Find where the given text appears and provide that cell's center as [x, y] coordinate. 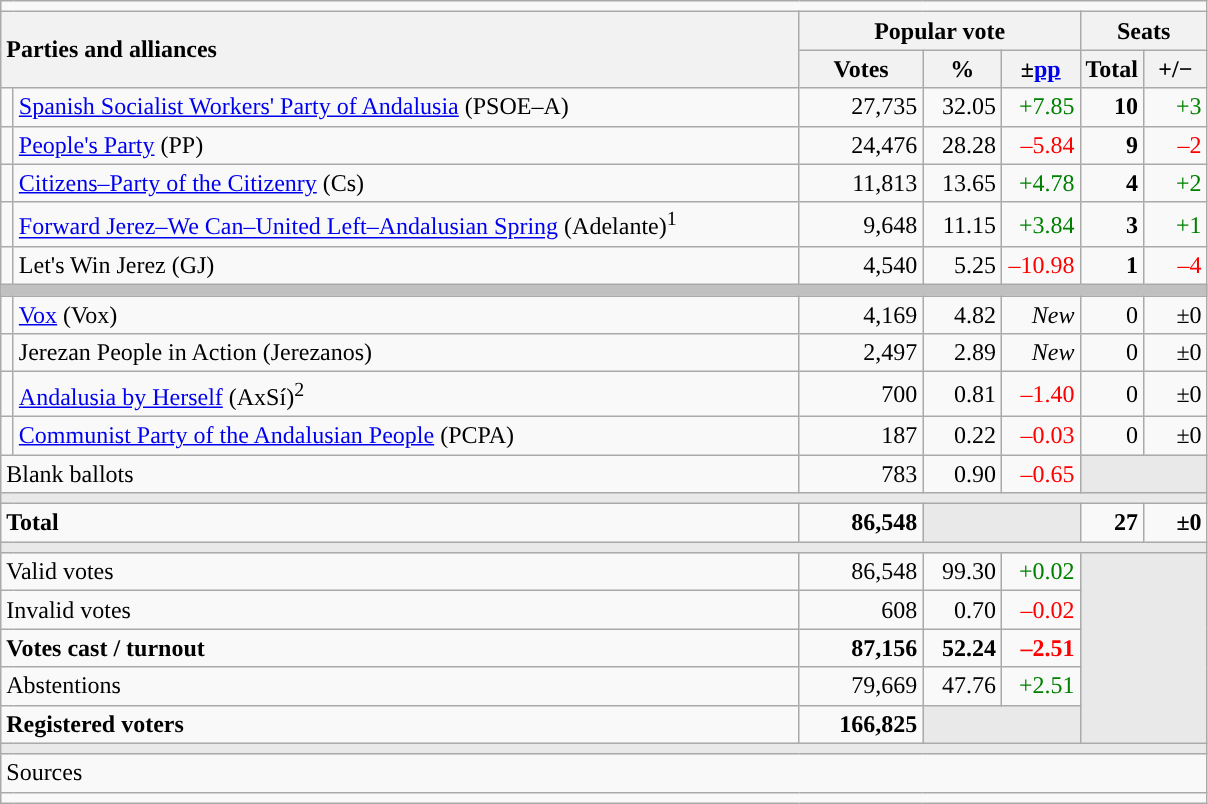
Vox (Vox) [406, 315]
+7.85 [1040, 107]
Parties and alliances [400, 50]
0.70 [962, 610]
52.24 [962, 648]
+1 [1176, 224]
87,156 [861, 648]
11.15 [962, 224]
79,669 [861, 686]
–10.98 [1040, 266]
27,735 [861, 107]
+3 [1176, 107]
+/− [1176, 69]
166,825 [861, 724]
Votes cast / turnout [400, 648]
9,648 [861, 224]
27 [1112, 523]
783 [861, 474]
+4.78 [1040, 183]
Registered voters [400, 724]
Abstentions [400, 686]
Communist Party of the Andalusian People (PCPA) [406, 435]
+3.84 [1040, 224]
Sources [604, 773]
+2 [1176, 183]
5.25 [962, 266]
+2.51 [1040, 686]
±pp [1040, 69]
2,497 [861, 353]
608 [861, 610]
0.90 [962, 474]
4 [1112, 183]
% [962, 69]
1 [1112, 266]
Jerezan People in Action (Jerezanos) [406, 353]
11,813 [861, 183]
–4 [1176, 266]
–5.84 [1040, 145]
2.89 [962, 353]
47.76 [962, 686]
–2 [1176, 145]
3 [1112, 224]
0.81 [962, 394]
–0.65 [1040, 474]
Spanish Socialist Workers' Party of Andalusia (PSOE–A) [406, 107]
Citizens–Party of the Citizenry (Cs) [406, 183]
–0.02 [1040, 610]
28.28 [962, 145]
–0.03 [1040, 435]
+0.02 [1040, 572]
10 [1112, 107]
4,540 [861, 266]
0.22 [962, 435]
4.82 [962, 315]
9 [1112, 145]
Let's Win Jerez (GJ) [406, 266]
Seats [1144, 31]
Popular vote [940, 31]
Blank ballots [400, 474]
–1.40 [1040, 394]
700 [861, 394]
4,169 [861, 315]
Andalusia by Herself (AxSí)2 [406, 394]
–2.51 [1040, 648]
Invalid votes [400, 610]
Valid votes [400, 572]
99.30 [962, 572]
13.65 [962, 183]
Votes [861, 69]
People's Party (PP) [406, 145]
187 [861, 435]
24,476 [861, 145]
Forward Jerez–We Can–United Left–Andalusian Spring (Adelante)1 [406, 224]
32.05 [962, 107]
